Scan for the cell matching the given text and deliver its (X, Y) coordinate at center. 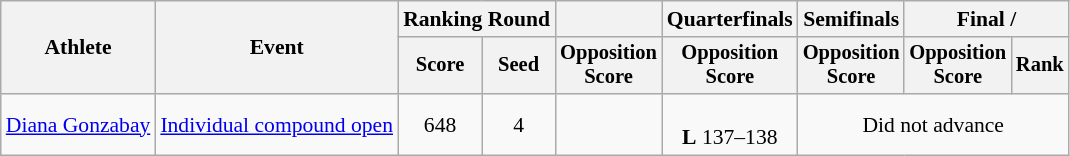
Did not advance (934, 124)
648 (440, 124)
Event (276, 48)
Score (440, 66)
Ranking Round (476, 19)
L 137–138 (730, 124)
Semifinals (852, 19)
Individual compound open (276, 124)
Seed (518, 66)
Quarterfinals (730, 19)
Athlete (78, 48)
Final / (986, 19)
Rank (1040, 66)
Diana Gonzabay (78, 124)
4 (518, 124)
